Identify which cell holds the provided text, then report its (X, Y) central coordinate. 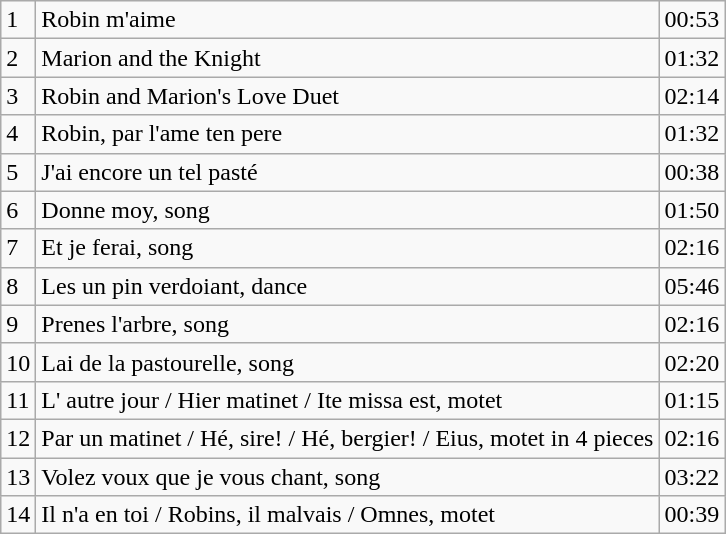
L' autre jour / Hier matinet / Ite missa est, motet (348, 400)
1 (18, 20)
Lai de la pastourelle, song (348, 362)
Marion and the Knight (348, 58)
Donne moy, song (348, 210)
Volez voux que je vous chant, song (348, 477)
Par un matinet / Hé, sire! / Hé, bergier! / Eius, motet in 4 pieces (348, 438)
Les un pin verdoiant, dance (348, 286)
02:20 (692, 362)
13 (18, 477)
Robin m'aime (348, 20)
J'ai encore un tel pasté (348, 172)
6 (18, 210)
9 (18, 324)
11 (18, 400)
00:39 (692, 515)
Prenes l'arbre, song (348, 324)
00:53 (692, 20)
01:50 (692, 210)
05:46 (692, 286)
12 (18, 438)
Robin, par l'ame ten pere (348, 134)
03:22 (692, 477)
2 (18, 58)
14 (18, 515)
3 (18, 96)
7 (18, 248)
00:38 (692, 172)
01:15 (692, 400)
Robin and Marion's Love Duet (348, 96)
4 (18, 134)
8 (18, 286)
02:14 (692, 96)
Et je ferai, song (348, 248)
10 (18, 362)
5 (18, 172)
Il n'a en toi / Robins, il malvais / Omnes, motet (348, 515)
